Locate the cell with the specified text and output its [X, Y] center coordinate. 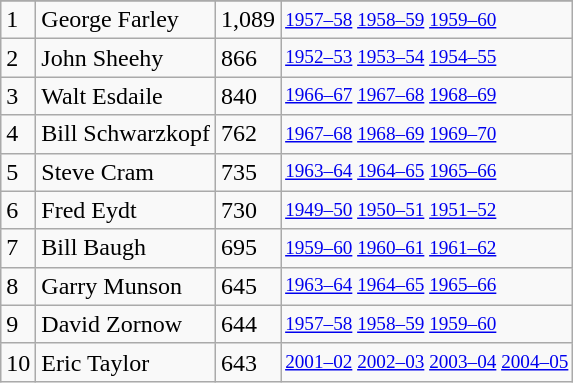
5 [18, 172]
Steve Cram [126, 172]
1,089 [248, 20]
Bill Baugh [126, 248]
3 [18, 96]
1966–67 1967–68 1968–69 [427, 96]
1959–60 1960–61 1961–62 [427, 248]
695 [248, 248]
Bill Schwarzkopf [126, 134]
9 [18, 324]
2001–02 2002–03 2003–04 2004–05 [427, 362]
Eric Taylor [126, 362]
4 [18, 134]
645 [248, 286]
840 [248, 96]
John Sheehy [126, 58]
866 [248, 58]
Walt Esdaile [126, 96]
2 [18, 58]
7 [18, 248]
Garry Munson [126, 286]
Fred Eydt [126, 210]
George Farley [126, 20]
735 [248, 172]
8 [18, 286]
730 [248, 210]
1949–50 1950–51 1951–52 [427, 210]
644 [248, 324]
10 [18, 362]
1 [18, 20]
David Zornow [126, 324]
6 [18, 210]
1952–53 1953–54 1954–55 [427, 58]
762 [248, 134]
1967–68 1968–69 1969–70 [427, 134]
643 [248, 362]
